From the cell containing the given text, extract its center point as (X, Y) coordinate. 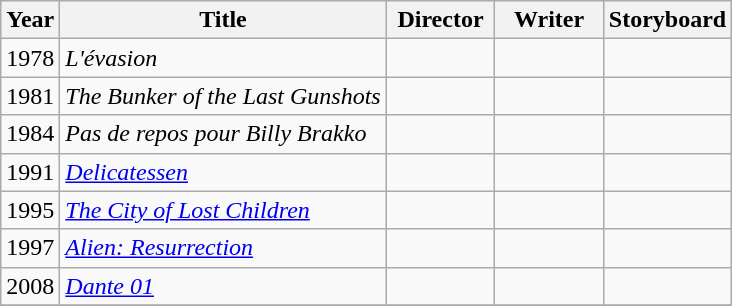
Year (30, 20)
Director (440, 20)
1981 (30, 96)
The Bunker of the Last Gunshots (223, 96)
1978 (30, 58)
Storyboard (667, 20)
The City of Lost Children (223, 210)
2008 (30, 286)
1984 (30, 134)
Dante 01 (223, 286)
L'évasion (223, 58)
Writer (550, 20)
1997 (30, 248)
Pas de repos pour Billy Brakko (223, 134)
1995 (30, 210)
Title (223, 20)
Delicatessen (223, 172)
Alien: Resurrection (223, 248)
1991 (30, 172)
